Detect which cell encompasses the target text, then output its [X, Y] center coordinate. 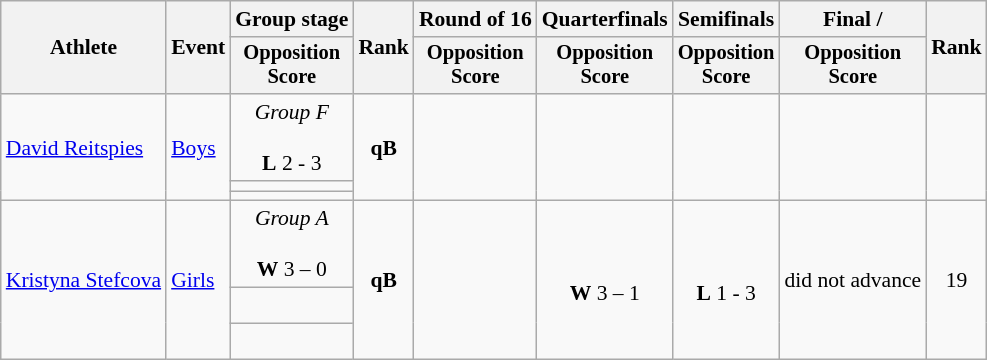
Group FL 2 - 3 [292, 138]
Kristyna Stefcova [84, 280]
Boys [198, 148]
W 3 – 1 [605, 280]
Event [198, 48]
Round of 16 [476, 19]
Final / [852, 19]
Semifinals [726, 19]
19 [956, 280]
Quarterfinals [605, 19]
Group stage [292, 19]
Group AW 3 – 0 [292, 244]
did not advance [852, 280]
Athlete [84, 48]
David Reitspies [84, 148]
Girls [198, 280]
L 1 - 3 [726, 280]
